Search for the cell housing the specified text and yield its (X, Y) center coordinate. 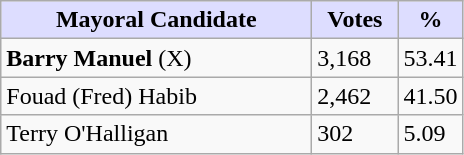
41.50 (430, 96)
302 (355, 134)
2,462 (355, 96)
Votes (355, 20)
Fouad (Fred) Habib (156, 96)
5.09 (430, 134)
Mayoral Candidate (156, 20)
Barry Manuel (X) (156, 58)
3,168 (355, 58)
53.41 (430, 58)
% (430, 20)
Terry O'Halligan (156, 134)
